Provide the (x, y) coordinate of the cell's center where the given text is located.  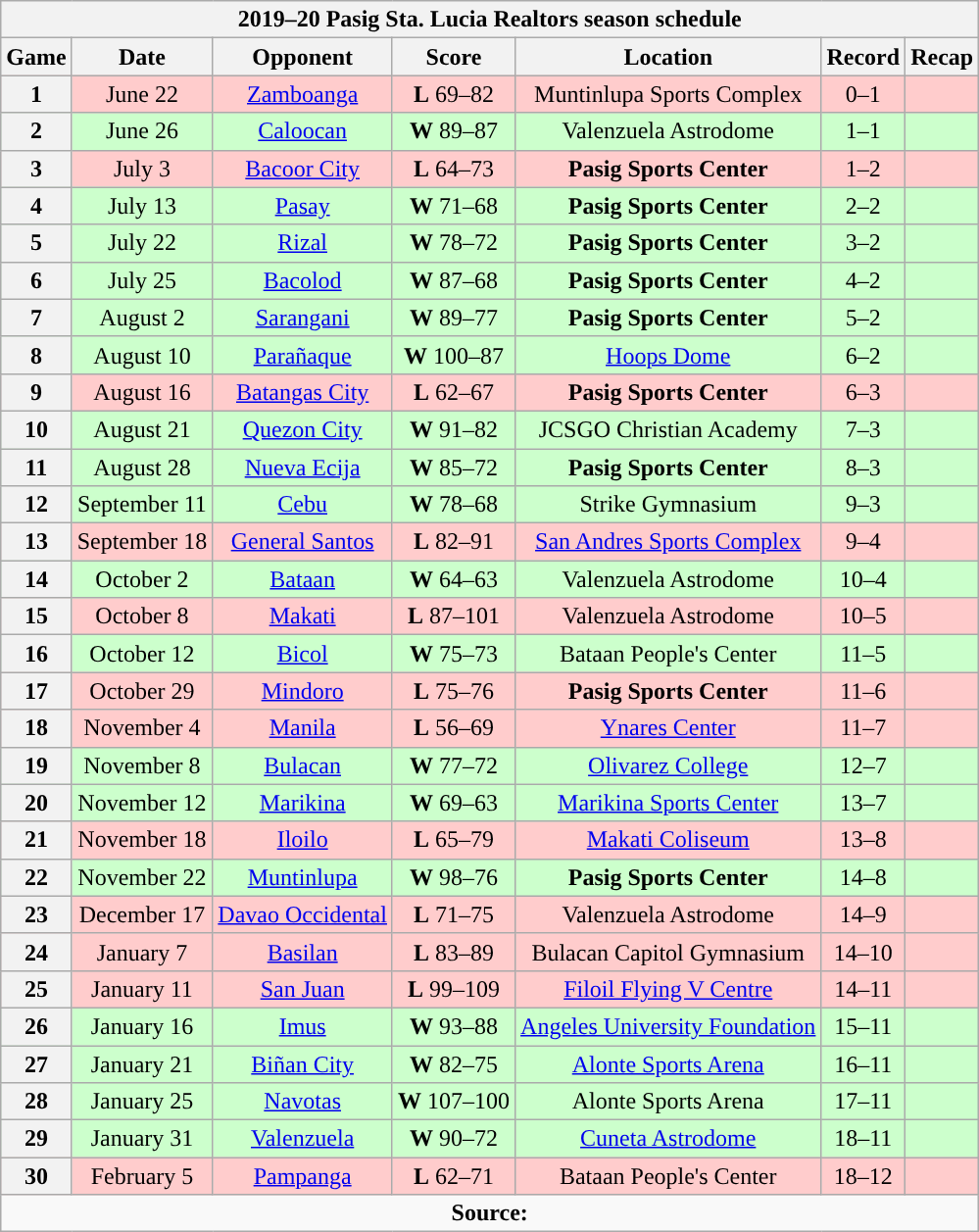
2–2 (863, 206)
Cebu (303, 505)
Cuneta Astrodome (668, 1139)
Marikina Sports Center (668, 803)
Angeles University Foundation (668, 1026)
January 16 (142, 1026)
1 (36, 94)
October 29 (142, 691)
August 21 (142, 429)
Manila (303, 728)
W 91–82 (453, 429)
L 62–71 (453, 1176)
September 18 (142, 542)
11 (36, 468)
W 75–73 (453, 654)
26 (36, 1026)
29 (36, 1139)
February 5 (142, 1176)
10–5 (863, 616)
L 56–69 (453, 728)
Batangas City (303, 392)
July 22 (142, 243)
21 (36, 840)
August 16 (142, 392)
W 93–88 (453, 1026)
Valenzuela (303, 1139)
Marikina (303, 803)
San Andres Sports Complex (668, 542)
30 (36, 1176)
W 89–87 (453, 131)
Caloocan (303, 131)
11–5 (863, 654)
6–2 (863, 355)
L 99–109 (453, 989)
Record (863, 57)
Score (453, 57)
18–12 (863, 1176)
1–2 (863, 169)
Biñan City (303, 1063)
June 26 (142, 131)
W 89–77 (453, 318)
15–11 (863, 1026)
22 (36, 877)
Mindoro (303, 691)
13–7 (863, 803)
10 (36, 429)
17–11 (863, 1102)
18 (36, 728)
General Santos (303, 542)
17 (36, 691)
12–7 (863, 765)
Bulacan Capitol Gymnasium (668, 952)
14–8 (863, 877)
July 3 (142, 169)
28 (36, 1102)
L 82–91 (453, 542)
Bulacan (303, 765)
January 21 (142, 1063)
June 22 (142, 94)
Muntinlupa Sports Complex (668, 94)
L 75–76 (453, 691)
Game (36, 57)
15 (36, 616)
8 (36, 355)
12 (36, 505)
Basilan (303, 952)
W 90–72 (453, 1139)
10–4 (863, 579)
Imus (303, 1026)
23 (36, 914)
11–7 (863, 728)
Quezon City (303, 429)
Muntinlupa (303, 877)
L 64–73 (453, 169)
1–1 (863, 131)
6–3 (863, 392)
19 (36, 765)
2 (36, 131)
4–2 (863, 280)
16 (36, 654)
25 (36, 989)
27 (36, 1063)
W 69–63 (453, 803)
L 65–79 (453, 840)
6 (36, 280)
W 85–72 (453, 468)
13 (36, 542)
16–11 (863, 1063)
14 (36, 579)
Pasay (303, 206)
November 8 (142, 765)
0–1 (863, 94)
9–4 (863, 542)
December 17 (142, 914)
Ynares Center (668, 728)
July 13 (142, 206)
W 78–68 (453, 505)
Olivarez College (668, 765)
August 28 (142, 468)
Recap (943, 57)
5–2 (863, 318)
Makati (303, 616)
Makati Coliseum (668, 840)
11–6 (863, 691)
9–3 (863, 505)
JCSGO Christian Academy (668, 429)
August 2 (142, 318)
W 107–100 (453, 1102)
Sarangani (303, 318)
7 (36, 318)
2019–20 Pasig Sta. Lucia Realtors season schedule (490, 20)
Pampanga (303, 1176)
L 69–82 (453, 94)
Strike Gymnasium (668, 505)
Date (142, 57)
W 100–87 (453, 355)
W 77–72 (453, 765)
W 78–72 (453, 243)
October 8 (142, 616)
Navotas (303, 1102)
L 83–89 (453, 952)
Davao Occidental (303, 914)
4 (36, 206)
18–11 (863, 1139)
W 98–76 (453, 877)
November 22 (142, 877)
Opponent (303, 57)
Hoops Dome (668, 355)
Parañaque (303, 355)
14–11 (863, 989)
November 4 (142, 728)
13–8 (863, 840)
November 18 (142, 840)
W 82–75 (453, 1063)
January 11 (142, 989)
14–10 (863, 952)
September 11 (142, 505)
7–3 (863, 429)
Source: (490, 1213)
3–2 (863, 243)
January 31 (142, 1139)
Zamboanga (303, 94)
14–9 (863, 914)
3 (36, 169)
20 (36, 803)
July 25 (142, 280)
5 (36, 243)
L 71–75 (453, 914)
Rizal (303, 243)
Bicol (303, 654)
Filoil Flying V Centre (668, 989)
9 (36, 392)
L 62–67 (453, 392)
October 2 (142, 579)
8–3 (863, 468)
August 10 (142, 355)
Bacolod (303, 280)
January 7 (142, 952)
Bacoor City (303, 169)
L 87–101 (453, 616)
24 (36, 952)
January 25 (142, 1102)
October 12 (142, 654)
Nueva Ecija (303, 468)
November 12 (142, 803)
Iloilo (303, 840)
W 71–68 (453, 206)
Location (668, 57)
San Juan (303, 989)
Bataan (303, 579)
W 64–63 (453, 579)
W 87–68 (453, 280)
